Detect which cell encompasses the target text, then output its [x, y] center coordinate. 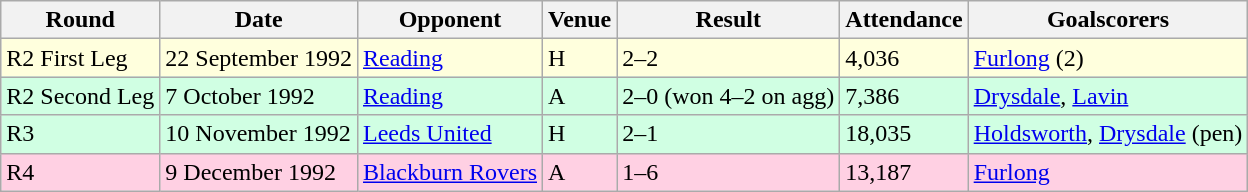
2–1 [728, 134]
Goalscorers [1108, 20]
13,187 [904, 172]
Leeds United [450, 134]
Date [259, 20]
10 November 1992 [259, 134]
4,036 [904, 58]
R2 Second Leg [80, 96]
22 September 1992 [259, 58]
Blackburn Rovers [450, 172]
Attendance [904, 20]
Furlong [1108, 172]
R2 First Leg [80, 58]
R3 [80, 134]
2–2 [728, 58]
1–6 [728, 172]
Opponent [450, 20]
Result [728, 20]
9 December 1992 [259, 172]
R4 [80, 172]
Venue [580, 20]
18,035 [904, 134]
7,386 [904, 96]
7 October 1992 [259, 96]
Round [80, 20]
Furlong (2) [1108, 58]
2–0 (won 4–2 on agg) [728, 96]
Holdsworth, Drysdale (pen) [1108, 134]
Drysdale, Lavin [1108, 96]
